Detect which cell encompasses the target text, then output its (X, Y) center coordinate. 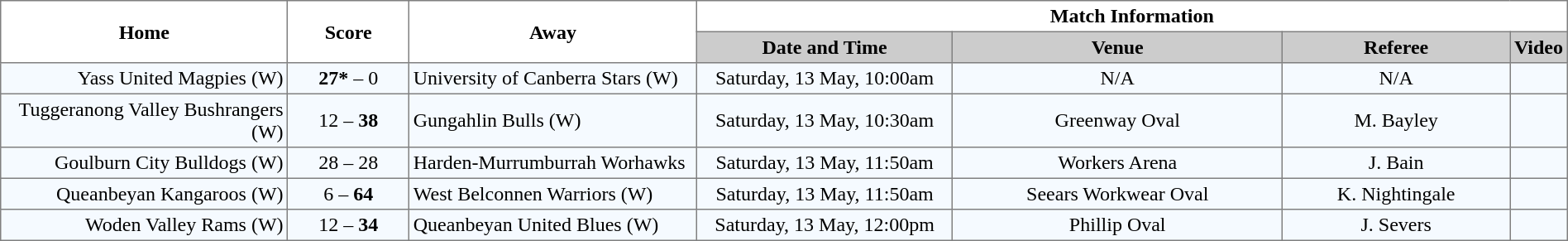
12 – 38 (349, 120)
University of Canberra Stars (W) (553, 79)
Saturday, 13 May, 12:00pm (824, 225)
Workers Arena (1118, 163)
Woden Valley Rams (W) (144, 225)
Saturday, 13 May, 10:30am (824, 120)
Video (1539, 47)
Queanbeyan Kangaroos (W) (144, 194)
Queanbeyan United Blues (W) (553, 225)
28 – 28 (349, 163)
J. Bain (1396, 163)
J. Severs (1396, 225)
Phillip Oval (1118, 225)
Score (349, 31)
M. Bayley (1396, 120)
Harden-Murrumburrah Worhawks (553, 163)
Date and Time (824, 47)
Referee (1396, 47)
West Belconnen Warriors (W) (553, 194)
Gungahlin Bulls (W) (553, 120)
Saturday, 13 May, 10:00am (824, 79)
Venue (1118, 47)
Home (144, 31)
K. Nightingale (1396, 194)
Tuggeranong Valley Bushrangers (W) (144, 120)
6 – 64 (349, 194)
Away (553, 31)
Yass United Magpies (W) (144, 79)
Seears Workwear Oval (1118, 194)
Goulburn City Bulldogs (W) (144, 163)
27* – 0 (349, 79)
Greenway Oval (1118, 120)
Match Information (1131, 17)
12 – 34 (349, 225)
